From the cell containing the given text, extract its center point as [X, Y] coordinate. 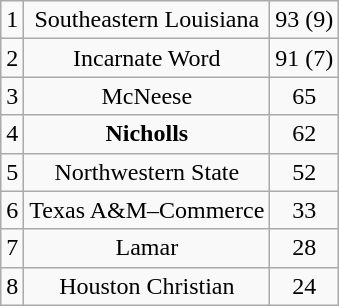
91 (7) [304, 58]
4 [12, 134]
24 [304, 286]
28 [304, 248]
Houston Christian [147, 286]
62 [304, 134]
McNeese [147, 96]
33 [304, 210]
7 [12, 248]
93 (9) [304, 20]
52 [304, 172]
Southeastern Louisiana [147, 20]
3 [12, 96]
Lamar [147, 248]
5 [12, 172]
6 [12, 210]
Nicholls [147, 134]
Northwestern State [147, 172]
Texas A&M–Commerce [147, 210]
Incarnate Word [147, 58]
8 [12, 286]
2 [12, 58]
1 [12, 20]
65 [304, 96]
